Scan for the cell matching the given text and deliver its (X, Y) coordinate at center. 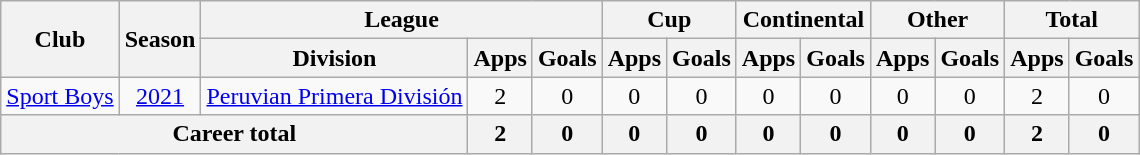
Career total (234, 134)
Peruvian Primera División (334, 96)
Total (1072, 20)
Division (334, 58)
Season (160, 39)
2021 (160, 96)
Sport Boys (60, 96)
Continental (803, 20)
Cup (669, 20)
League (402, 20)
Club (60, 39)
Other (937, 20)
